From the cell containing the given text, extract its center point as [X, Y] coordinate. 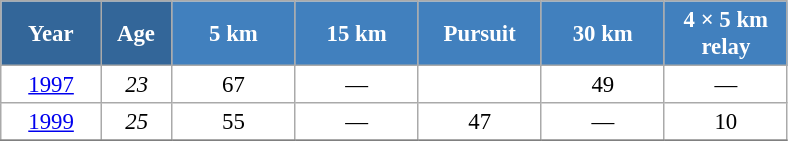
10 [726, 122]
25 [136, 122]
Year [52, 34]
5 km [234, 34]
1997 [52, 85]
55 [234, 122]
4 × 5 km relay [726, 34]
30 km [602, 34]
1999 [52, 122]
Pursuit [480, 34]
15 km [356, 34]
Age [136, 34]
49 [602, 85]
47 [480, 122]
67 [234, 85]
23 [136, 85]
